Detect which cell encompasses the target text, then output its (X, Y) center coordinate. 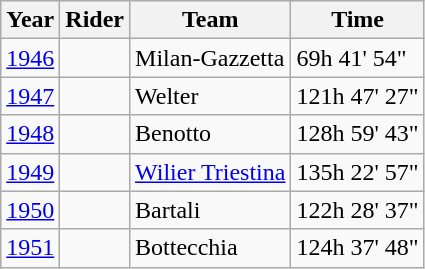
Team (210, 20)
Milan-Gazzetta (210, 58)
Rider (95, 20)
1946 (30, 58)
122h 28' 37" (358, 210)
128h 59' 43" (358, 134)
Benotto (210, 134)
135h 22' 57" (358, 172)
69h 41' 54" (358, 58)
1950 (30, 210)
Welter (210, 96)
121h 47' 27" (358, 96)
124h 37' 48" (358, 248)
Bottecchia (210, 248)
1951 (30, 248)
Year (30, 20)
Wilier Triestina (210, 172)
1948 (30, 134)
1949 (30, 172)
Time (358, 20)
Bartali (210, 210)
1947 (30, 96)
